Determine the [x, y] coordinate at the center of the cell enclosing the given text.  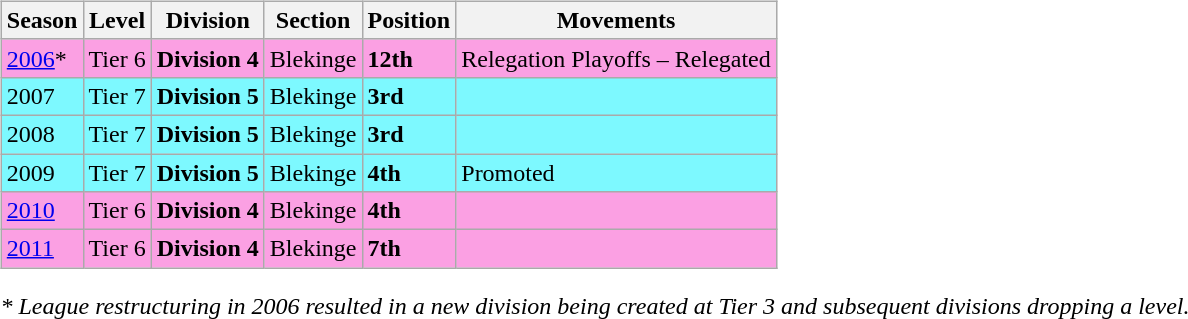
Level [117, 20]
Relegation Playoffs – Relegated [616, 58]
2011 [42, 249]
2008 [42, 134]
Movements [616, 20]
2009 [42, 173]
Promoted [616, 173]
7th [409, 249]
2007 [42, 96]
Season [42, 20]
2010 [42, 211]
2006* [42, 58]
Position [409, 20]
Section [313, 20]
12th [409, 58]
Division [208, 20]
